From the cell containing the given text, extract its center point as [X, Y] coordinate. 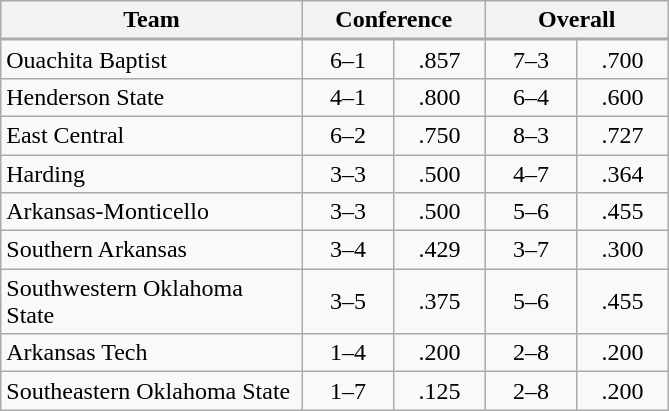
Harding [152, 173]
Henderson State [152, 97]
.727 [623, 135]
3–7 [531, 250]
1–7 [348, 391]
East Central [152, 135]
.700 [623, 59]
Southeastern Oklahoma State [152, 391]
7–3 [531, 59]
Southern Arkansas [152, 250]
4–7 [531, 173]
8–3 [531, 135]
.750 [440, 135]
Conference [394, 20]
6–4 [531, 97]
Ouachita Baptist [152, 59]
3–4 [348, 250]
1–4 [348, 353]
6–2 [348, 135]
Overall [576, 20]
6–1 [348, 59]
4–1 [348, 97]
.125 [440, 391]
Southwestern Oklahoma State [152, 302]
.857 [440, 59]
.600 [623, 97]
.429 [440, 250]
Arkansas Tech [152, 353]
.300 [623, 250]
Arkansas-Monticello [152, 212]
.364 [623, 173]
.800 [440, 97]
.375 [440, 302]
3–5 [348, 302]
Team [152, 20]
